Find where the given text appears and provide that cell's center as [x, y] coordinate. 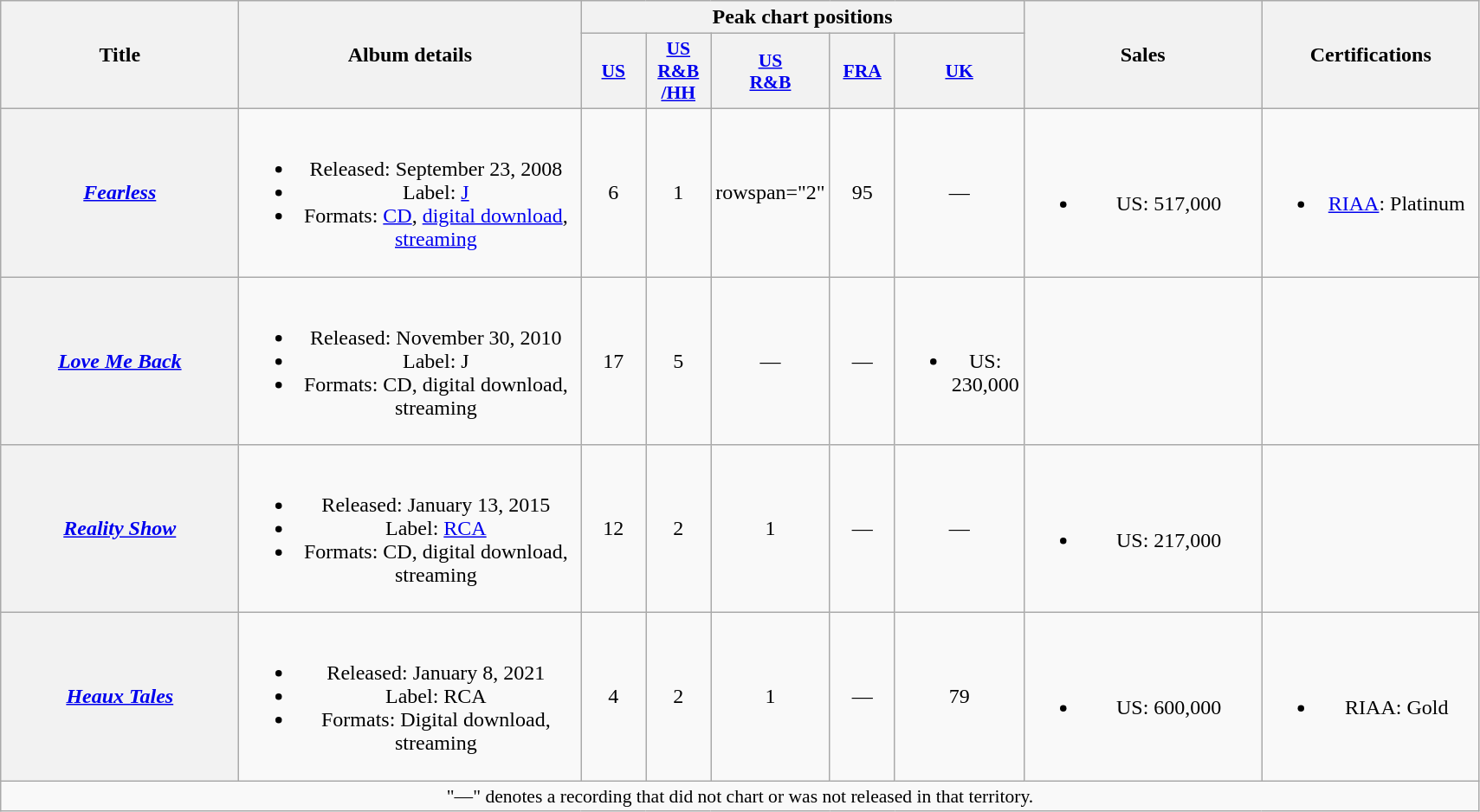
Album details [410, 55]
17 [613, 361]
Released: January 13, 2015Label: RCAFormats: CD, digital download, streaming [410, 529]
Reality Show [120, 529]
Fearless [120, 192]
UK [960, 71]
Released: September 23, 2008Label: JFormats: CD, digital download, streaming [410, 192]
79 [960, 697]
4 [613, 697]
USR&B/HH [679, 71]
Peak chart positions [802, 17]
US: 517,000 [1143, 192]
6 [613, 192]
US: 600,000 [1143, 697]
FRA [863, 71]
Released: January 8, 2021Label: RCAFormats: Digital download, streaming [410, 697]
US: 230,000 [960, 361]
RIAA: Gold [1370, 697]
rowspan="2" [771, 192]
Released: November 30, 2010Label: JFormats: CD, digital download, streaming [410, 361]
RIAA: Platinum [1370, 192]
US [613, 71]
"—" denotes a recording that did not chart or was not released in that territory. [740, 796]
Sales [1143, 55]
Heaux Tales [120, 697]
Love Me Back [120, 361]
USR&B [771, 71]
95 [863, 192]
5 [679, 361]
US: 217,000 [1143, 529]
Certifications [1370, 55]
12 [613, 529]
Title [120, 55]
